Locate the cell with the specified text and output its (X, Y) center coordinate. 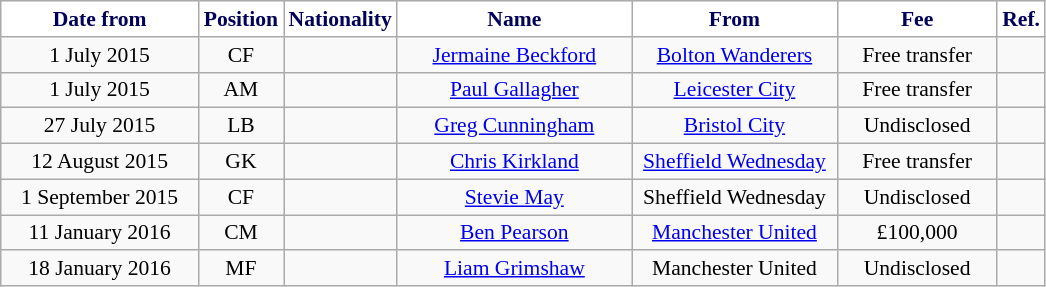
12 August 2015 (100, 162)
Fee (917, 19)
Nationality (340, 19)
Date from (100, 19)
Ben Pearson (514, 233)
Greg Cunningham (514, 126)
Name (514, 19)
£100,000 (917, 233)
LB (240, 126)
MF (240, 269)
CM (240, 233)
AM (240, 90)
From (734, 19)
GK (240, 162)
Chris Kirkland (514, 162)
Ref. (1021, 19)
18 January 2016 (100, 269)
Paul Gallagher (514, 90)
Liam Grimshaw (514, 269)
Position (240, 19)
1 September 2015 (100, 197)
Leicester City (734, 90)
Bolton Wanderers (734, 55)
Stevie May (514, 197)
11 January 2016 (100, 233)
27 July 2015 (100, 126)
Jermaine Beckford (514, 55)
Bristol City (734, 126)
